Detect which cell encompasses the target text, then output its [X, Y] center coordinate. 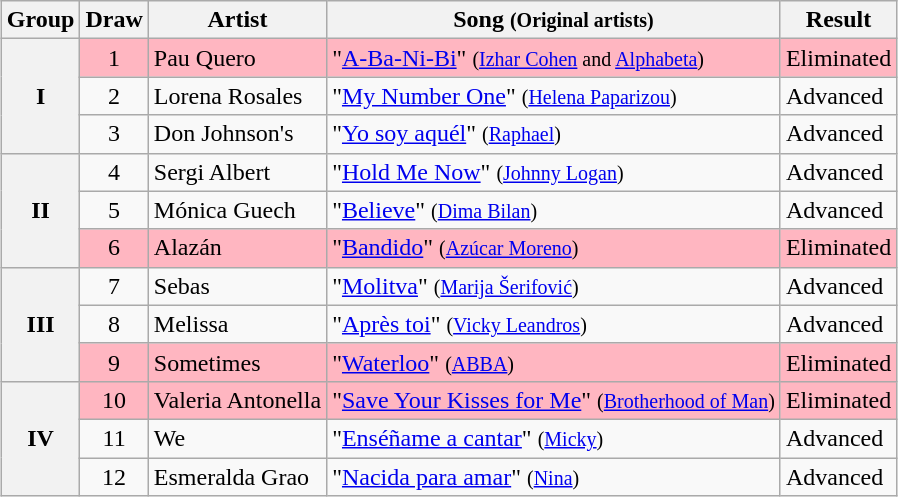
"Molitva" (Marija Šerifović) [554, 286]
Alazán [237, 248]
11 [114, 438]
IV [40, 438]
I [40, 96]
Result [838, 20]
Draw [114, 20]
7 [114, 286]
Sometimes [237, 362]
III [40, 324]
8 [114, 324]
12 [114, 477]
Mónica Guech [237, 210]
1 [114, 58]
Artist [237, 20]
Lorena Rosales [237, 96]
Song (Original artists) [554, 20]
"A-Ba-Ni-Bi" (Izhar Cohen and Alphabeta) [554, 58]
Don Johnson's [237, 134]
"Believe" (Dima Bilan) [554, 210]
"My Number One" (Helena Paparizou) [554, 96]
5 [114, 210]
2 [114, 96]
4 [114, 172]
"Bandido" (Azúcar Moreno) [554, 248]
"Après toi" (Vicky Leandros) [554, 324]
6 [114, 248]
"Enséñame a cantar" (Micky) [554, 438]
Valeria Antonella [237, 400]
9 [114, 362]
Group [40, 20]
Sergi Albert [237, 172]
Esmeralda Grao [237, 477]
"Save Your Kisses for Me" (Brotherhood of Man) [554, 400]
"Nacida para amar" (Nina) [554, 477]
10 [114, 400]
"Waterloo" (ABBA) [554, 362]
Pau Quero [237, 58]
We [237, 438]
"Yo soy aquél" (Raphael) [554, 134]
Sebas [237, 286]
II [40, 210]
3 [114, 134]
"Hold Me Now" (Johnny Logan) [554, 172]
Melissa [237, 324]
